Return [x, y] of the center of cell containing provided text 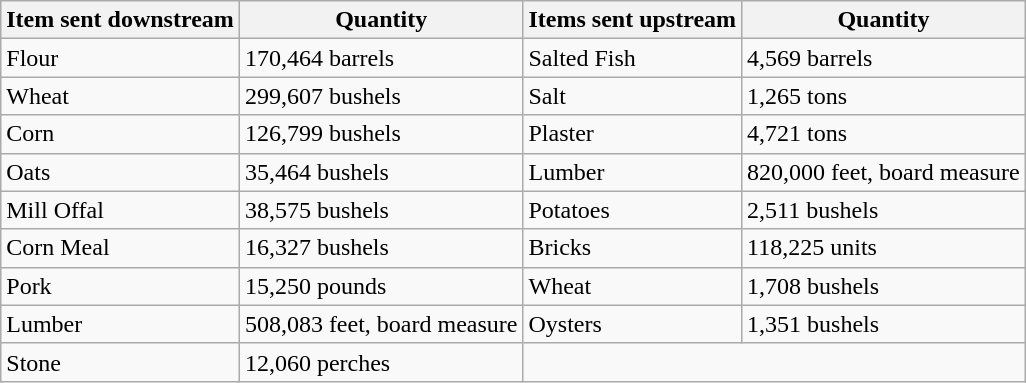
Potatoes [632, 210]
1,351 bushels [884, 324]
Flour [120, 58]
Item sent downstream [120, 20]
4,569 barrels [884, 58]
12,060 perches [381, 362]
Bricks [632, 248]
Corn [120, 134]
35,464 bushels [381, 172]
Oats [120, 172]
1,265 tons [884, 96]
4,721 tons [884, 134]
170,464 barrels [381, 58]
118,225 units [884, 248]
Mill Offal [120, 210]
Salt [632, 96]
15,250 pounds [381, 286]
Stone [120, 362]
Pork [120, 286]
2,511 bushels [884, 210]
Plaster [632, 134]
299,607 bushels [381, 96]
1,708 bushels [884, 286]
Corn Meal [120, 248]
126,799 bushels [381, 134]
38,575 bushels [381, 210]
Salted Fish [632, 58]
820,000 feet, board measure [884, 172]
Oysters [632, 324]
Items sent upstream [632, 20]
16,327 bushels [381, 248]
508,083 feet, board measure [381, 324]
